From the cell containing the given text, extract its center point as [X, Y] coordinate. 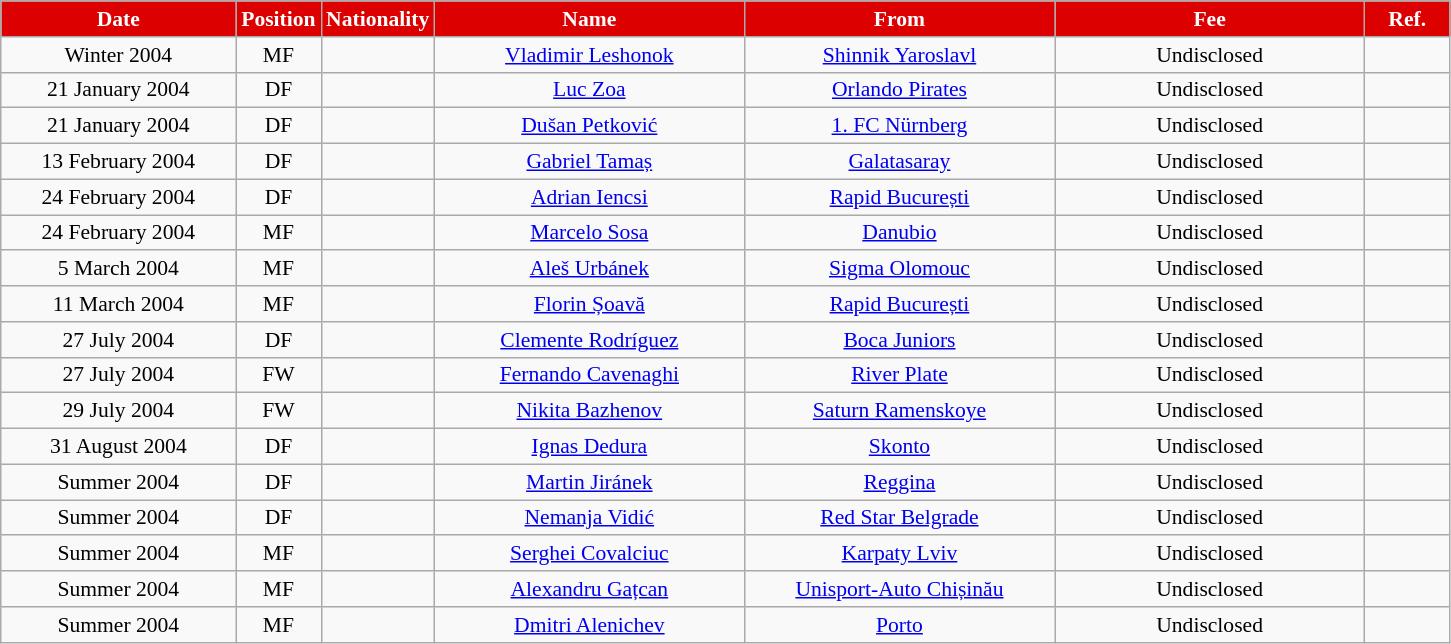
Boca Juniors [899, 340]
Orlando Pirates [899, 90]
Porto [899, 625]
Martin Jiránek [589, 482]
Luc Zoa [589, 90]
Vladimir Leshonok [589, 55]
1. FC Nürnberg [899, 126]
29 July 2004 [118, 411]
Unisport-Auto Chișinău [899, 589]
Fee [1210, 19]
Position [278, 19]
Serghei Covalciuc [589, 554]
Sigma Olomouc [899, 269]
Ref. [1408, 19]
Nationality [378, 19]
13 February 2004 [118, 162]
Skonto [899, 447]
11 March 2004 [118, 304]
Date [118, 19]
Florin Șoavă [589, 304]
Clemente Rodríguez [589, 340]
5 March 2004 [118, 269]
Winter 2004 [118, 55]
Adrian Iencsi [589, 197]
Red Star Belgrade [899, 518]
Ignas Dedura [589, 447]
Dušan Petković [589, 126]
Karpaty Lviv [899, 554]
River Plate [899, 375]
Dmitri Alenichev [589, 625]
Alexandru Gațcan [589, 589]
Nemanja Vidić [589, 518]
Aleš Urbánek [589, 269]
Fernando Cavenaghi [589, 375]
Shinnik Yaroslavl [899, 55]
31 August 2004 [118, 447]
Reggina [899, 482]
Gabriel Tamaș [589, 162]
From [899, 19]
Galatasaray [899, 162]
Nikita Bazhenov [589, 411]
Name [589, 19]
Marcelo Sosa [589, 233]
Danubio [899, 233]
Saturn Ramenskoye [899, 411]
